For the text-containing cell, return its midpoint in (x, y) coordinate format. 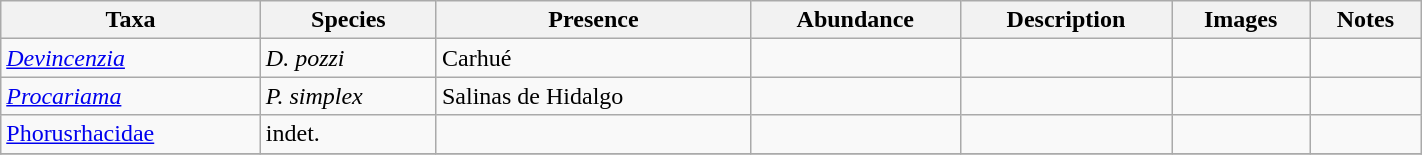
D. pozzi (348, 58)
Taxa (131, 20)
Description (1066, 20)
Species (348, 20)
Presence (593, 20)
Carhué (593, 58)
Phorusrhacidae (131, 134)
Devincenzia (131, 58)
Notes (1366, 20)
Procariama (131, 96)
P. simplex (348, 96)
Salinas de Hidalgo (593, 96)
Images (1241, 20)
indet. (348, 134)
Abundance (855, 20)
